Scan for the cell matching the given text and deliver its (X, Y) coordinate at center. 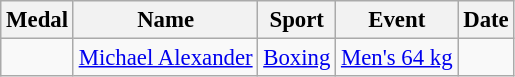
Boxing (297, 58)
Event (397, 20)
Name (166, 20)
Sport (297, 20)
Men's 64 kg (397, 58)
Medal (38, 20)
Michael Alexander (166, 58)
Date (486, 20)
